Extract the (X, Y) coordinate from the center of the cell holding the provided text.  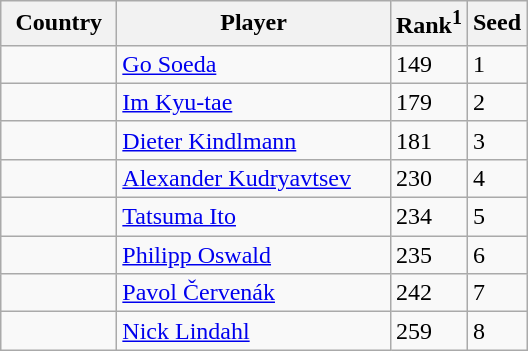
4 (496, 178)
Tatsuma Ito (254, 217)
Dieter Kindlmann (254, 140)
149 (428, 64)
230 (428, 178)
8 (496, 331)
Seed (496, 24)
7 (496, 293)
Rank1 (428, 24)
Nick Lindahl (254, 331)
235 (428, 255)
5 (496, 217)
179 (428, 102)
1 (496, 64)
242 (428, 293)
6 (496, 255)
181 (428, 140)
234 (428, 217)
Country (59, 24)
Player (254, 24)
Go Soeda (254, 64)
259 (428, 331)
Philipp Oswald (254, 255)
Pavol Červenák (254, 293)
Im Kyu-tae (254, 102)
2 (496, 102)
Alexander Kudryavtsev (254, 178)
3 (496, 140)
